Extract the (X, Y) coordinate from the center of the cell holding the provided text.  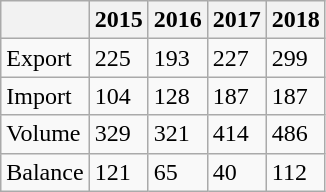
486 (296, 134)
227 (236, 58)
Balance (45, 172)
128 (178, 96)
2017 (236, 20)
225 (118, 58)
Volume (45, 134)
193 (178, 58)
Import (45, 96)
299 (296, 58)
414 (236, 134)
104 (118, 96)
2016 (178, 20)
112 (296, 172)
65 (178, 172)
2015 (118, 20)
121 (118, 172)
2018 (296, 20)
321 (178, 134)
329 (118, 134)
Export (45, 58)
40 (236, 172)
